Identify which cell holds the provided text, then report its [x, y] central coordinate. 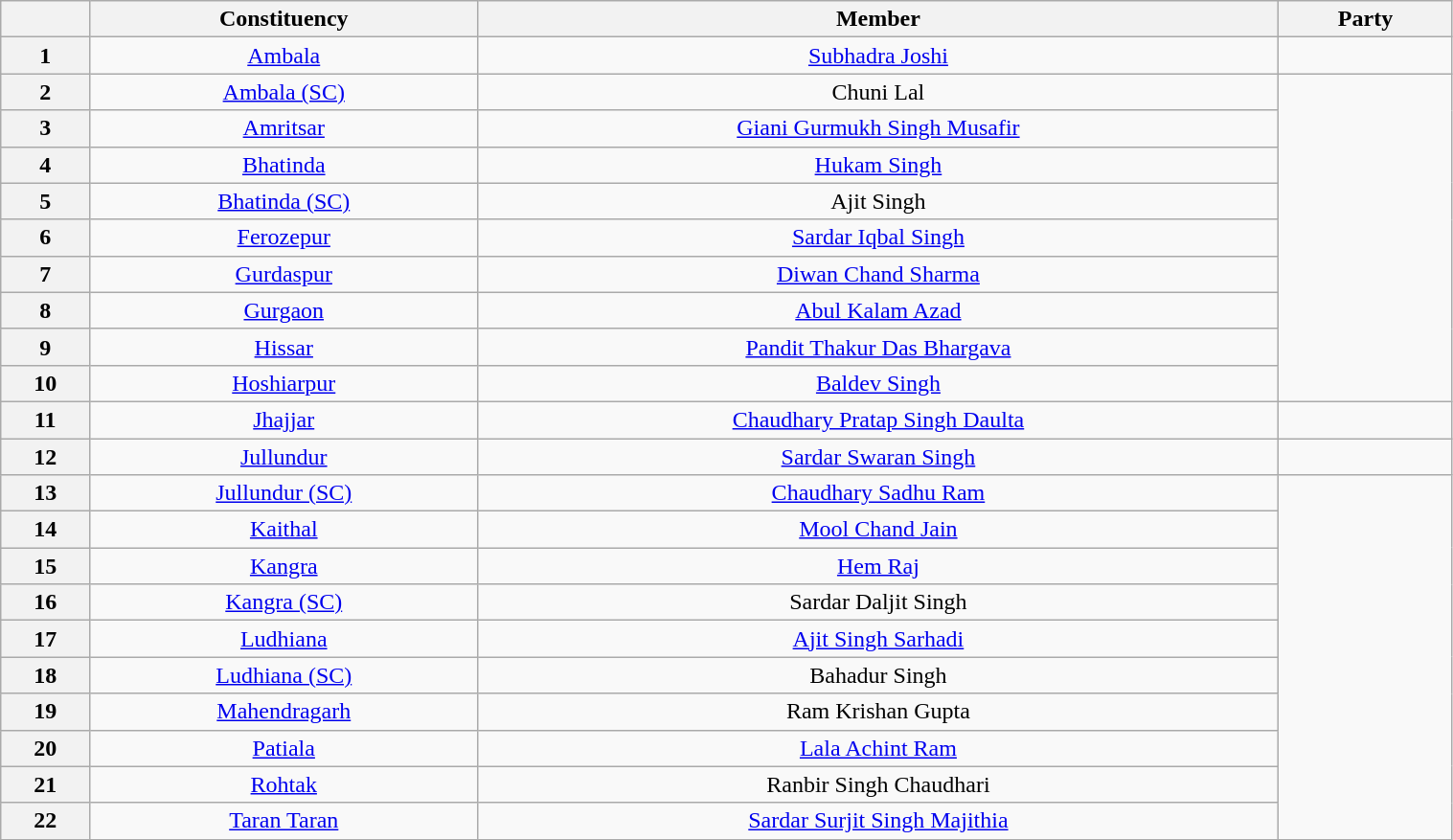
Sardar Surjit Singh Majithia [878, 821]
Hissar [284, 347]
Gurdaspur [284, 274]
Member [878, 19]
Chuni Lal [878, 92]
9 [46, 347]
Amritsar [284, 128]
Bahadur Singh [878, 675]
Ram Krishan Gupta [878, 712]
19 [46, 712]
Jhajjar [284, 420]
Mool Chand Jain [878, 530]
Giani Gurmukh Singh Musafir [878, 128]
Bhatinda [284, 165]
11 [46, 420]
Hoshiarpur [284, 383]
Sardar Swaran Singh [878, 457]
22 [46, 821]
5 [46, 201]
15 [46, 566]
Subhadra Joshi [878, 56]
16 [46, 602]
17 [46, 639]
Kangra [284, 566]
Kaithal [284, 530]
1 [46, 56]
20 [46, 748]
Sardar Iqbal Singh [878, 238]
Bhatinda (SC) [284, 201]
Jullundur [284, 457]
Diwan Chand Sharma [878, 274]
Sardar Daljit Singh [878, 602]
18 [46, 675]
10 [46, 383]
Ambala (SC) [284, 92]
Gurgaon [284, 310]
14 [46, 530]
Hem Raj [878, 566]
Constituency [284, 19]
12 [46, 457]
Pandit Thakur Das Bhargava [878, 347]
Kangra (SC) [284, 602]
Hukam Singh [878, 165]
Jullundur (SC) [284, 493]
Ludhiana [284, 639]
3 [46, 128]
Ambala [284, 56]
Ajit Singh Sarhadi [878, 639]
Taran Taran [284, 821]
8 [46, 310]
13 [46, 493]
Rohtak [284, 784]
Abul Kalam Azad [878, 310]
4 [46, 165]
Lala Achint Ram [878, 748]
7 [46, 274]
Ajit Singh [878, 201]
Mahendragarh [284, 712]
Baldev Singh [878, 383]
Ranbir Singh Chaudhari [878, 784]
21 [46, 784]
Chaudhary Pratap Singh Daulta [878, 420]
Chaudhary Sadhu Ram [878, 493]
2 [46, 92]
Patiala [284, 748]
Ludhiana (SC) [284, 675]
6 [46, 238]
Ferozepur [284, 238]
Party [1366, 19]
